Extract the [X, Y] coordinate from the center of the cell holding the provided text.  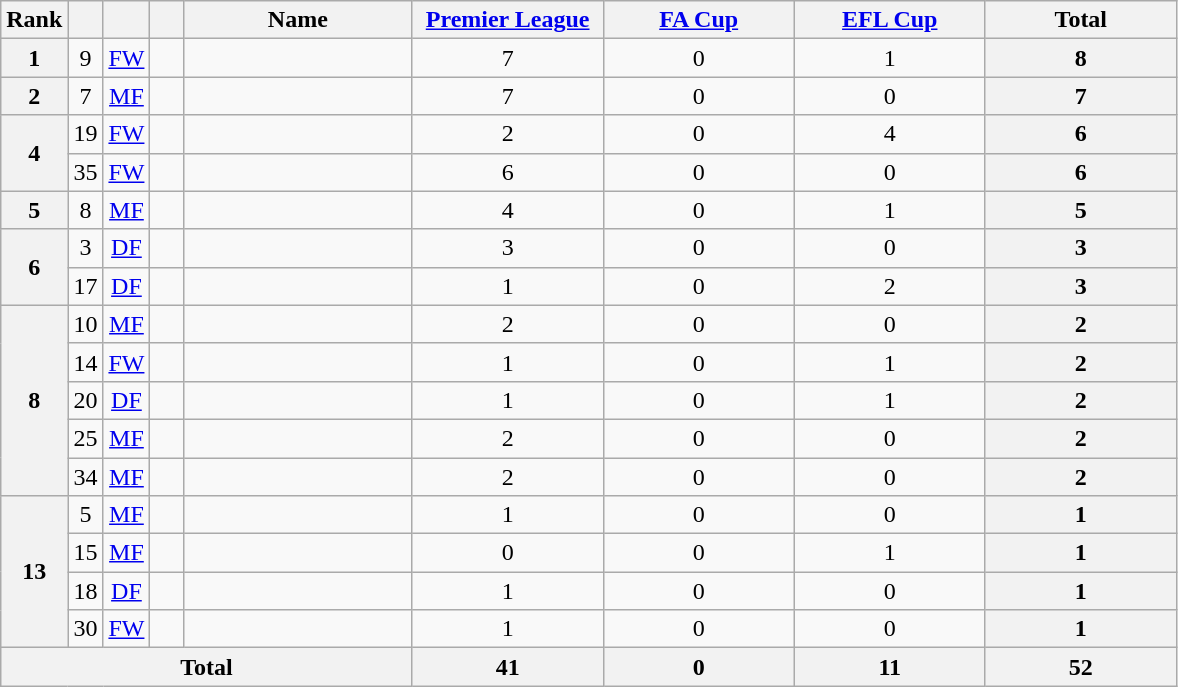
9 [86, 58]
11 [890, 667]
14 [86, 362]
FA Cup [698, 20]
10 [86, 324]
19 [86, 134]
52 [1080, 667]
Name [298, 20]
Premier League [508, 20]
15 [86, 553]
41 [508, 667]
13 [34, 572]
30 [86, 629]
35 [86, 172]
17 [86, 286]
EFL Cup [890, 20]
34 [86, 477]
18 [86, 591]
Rank [34, 20]
20 [86, 400]
25 [86, 438]
